Determine the [X, Y] coordinate at the center of the cell enclosing the given text.  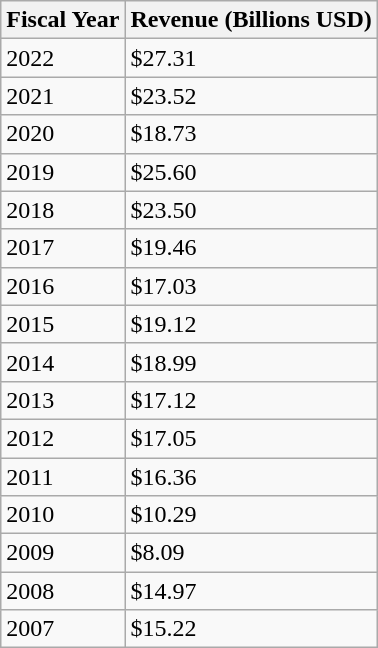
$17.03 [251, 286]
2013 [63, 400]
2008 [63, 591]
2021 [63, 96]
2012 [63, 438]
Revenue (Billions USD) [251, 20]
$17.12 [251, 400]
2010 [63, 515]
2020 [63, 134]
2019 [63, 172]
$10.29 [251, 515]
Fiscal Year [63, 20]
$17.05 [251, 438]
2009 [63, 553]
$18.73 [251, 134]
2022 [63, 58]
2011 [63, 477]
$16.36 [251, 477]
$15.22 [251, 629]
$19.12 [251, 324]
$23.50 [251, 210]
2017 [63, 248]
2015 [63, 324]
2018 [63, 210]
$8.09 [251, 553]
$23.52 [251, 96]
2016 [63, 286]
$25.60 [251, 172]
2014 [63, 362]
$14.97 [251, 591]
$19.46 [251, 248]
$18.99 [251, 362]
2007 [63, 629]
$27.31 [251, 58]
